Capture the cell that displays the provided text and extract its (x, y) central coordinate. 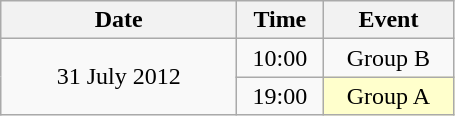
Date (119, 20)
31 July 2012 (119, 77)
Event (388, 20)
Time (280, 20)
Group B (388, 58)
19:00 (280, 96)
Group A (388, 96)
10:00 (280, 58)
